Identify which cell holds the provided text, then report its [X, Y] central coordinate. 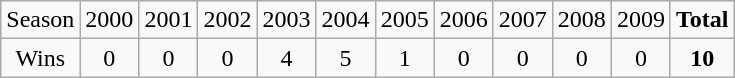
2004 [346, 20]
2003 [286, 20]
2009 [640, 20]
2006 [464, 20]
2000 [110, 20]
Total [702, 20]
2001 [168, 20]
Wins [40, 58]
2007 [522, 20]
2002 [228, 20]
4 [286, 58]
Season [40, 20]
1 [404, 58]
2005 [404, 20]
5 [346, 58]
10 [702, 58]
2008 [582, 20]
